Extract the [x, y] coordinate from the center of the cell holding the provided text.  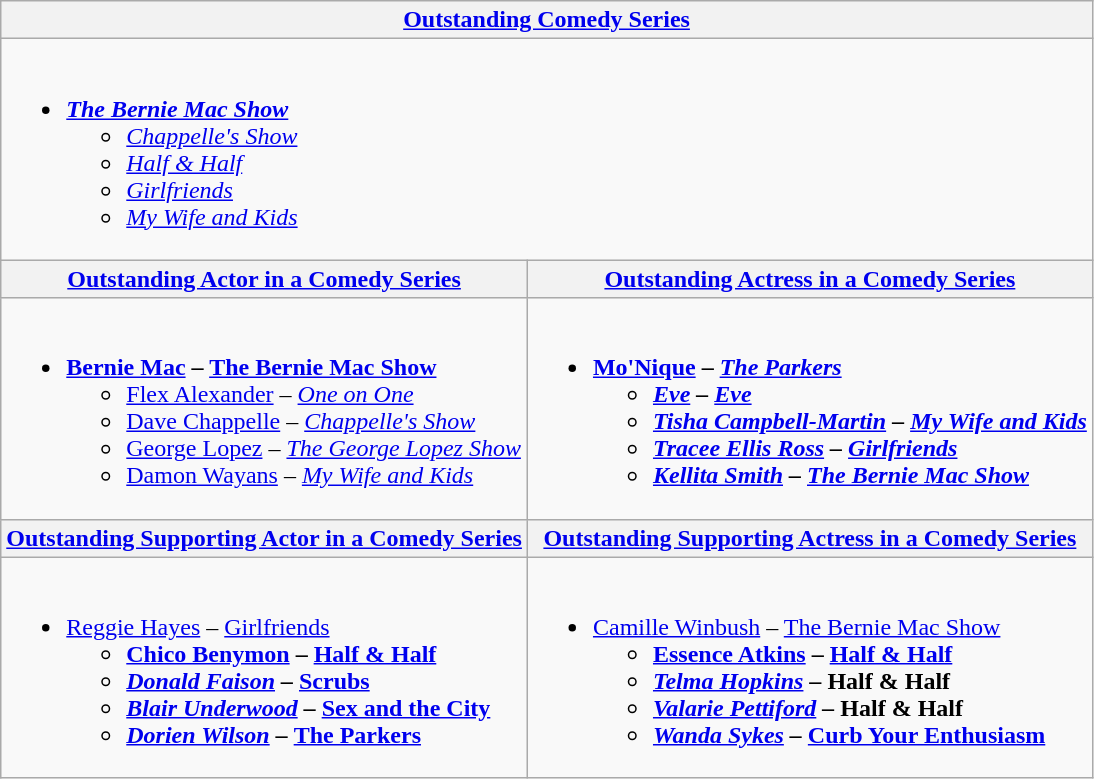
Outstanding Supporting Actress in a Comedy Series [810, 538]
Outstanding Supporting Actor in a Comedy Series [264, 538]
Outstanding Actress in a Comedy Series [810, 279]
Mo'Nique – The ParkersEve – EveTisha Campbell-Martin – My Wife and KidsTracee Ellis Ross – GirlfriendsKellita Smith – The Bernie Mac Show [810, 408]
Outstanding Comedy Series [547, 20]
The Bernie Mac ShowChappelle's ShowHalf & HalfGirlfriendsMy Wife and Kids [547, 150]
Outstanding Actor in a Comedy Series [264, 279]
Reggie Hayes – GirlfriendsChico Benymon – Half & HalfDonald Faison – ScrubsBlair Underwood – Sex and the CityDorien Wilson – The Parkers [264, 668]
